Determine the (x, y) coordinate at the center of the cell enclosing the given text.  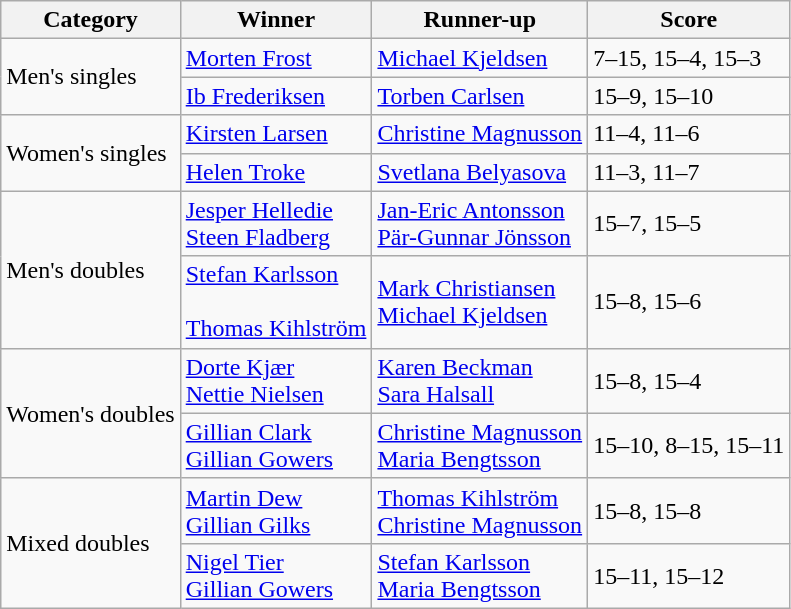
Michael Kjeldsen (480, 58)
Mixed doubles (90, 543)
Karen Beckman Sara Halsall (480, 380)
Christine Magnusson (480, 134)
Mark Christiansen Michael Kjeldsen (480, 302)
Martin Dew Gillian Gilks (276, 510)
Svetlana Belyasova (480, 172)
Stefan Karlsson Thomas Kihlström (276, 302)
Helen Troke (276, 172)
Dorte Kjær Nettie Nielsen (276, 380)
Women's singles (90, 153)
Winner (276, 20)
11–4, 11–6 (689, 134)
15–8, 15–8 (689, 510)
Ib Frederiksen (276, 96)
Men's doubles (90, 270)
Jesper Helledie Steen Fladberg (276, 224)
Morten Frost (276, 58)
Stefan Karlsson Maria Bengtsson (480, 576)
15–9, 15–10 (689, 96)
Thomas Kihlström Christine Magnusson (480, 510)
15–7, 15–5 (689, 224)
11–3, 11–7 (689, 172)
Women's doubles (90, 413)
Men's singles (90, 77)
Category (90, 20)
15–8, 15–6 (689, 302)
Jan-Eric Antonsson Pär-Gunnar Jönsson (480, 224)
15–8, 15–4 (689, 380)
15–11, 15–12 (689, 576)
Nigel Tier Gillian Gowers (276, 576)
7–15, 15–4, 15–3 (689, 58)
Gillian Clark Gillian Gowers (276, 446)
15–10, 8–15, 15–11 (689, 446)
Score (689, 20)
Christine Magnusson Maria Bengtsson (480, 446)
Runner-up (480, 20)
Torben Carlsen (480, 96)
Kirsten Larsen (276, 134)
